Identify which cell holds the provided text, then report its (x, y) central coordinate. 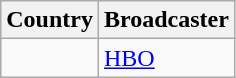
HBO (166, 58)
Country (50, 20)
Broadcaster (166, 20)
